Return the [x, y] coordinate for the center point of the cell that contains the specified text.  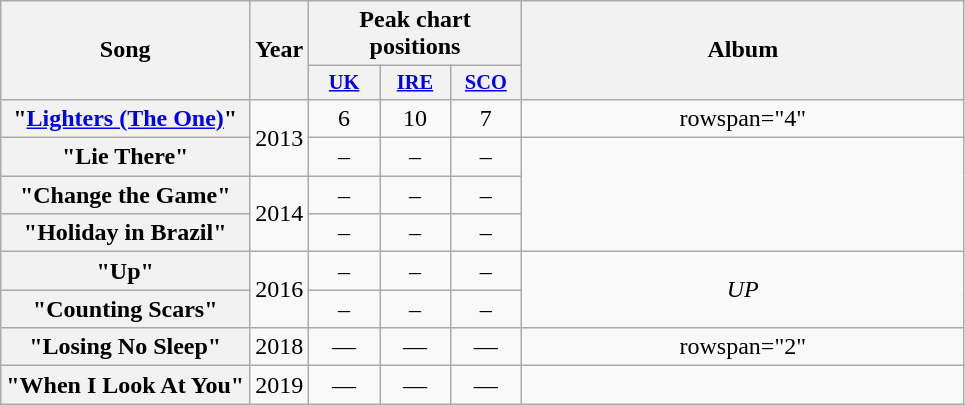
rowspan="2" [742, 347]
Album [742, 50]
"Counting Scars" [126, 309]
UK [344, 83]
Year [280, 50]
2016 [280, 290]
10 [416, 118]
2014 [280, 214]
7 [486, 118]
6 [344, 118]
SCO [486, 83]
2013 [280, 137]
2018 [280, 347]
"Lighters (The One)" [126, 118]
UP [742, 290]
"When I Look At You" [126, 385]
"Losing No Sleep" [126, 347]
"Lie There" [126, 157]
rowspan="4" [742, 118]
Song [126, 50]
IRE [416, 83]
"Up" [126, 271]
2019 [280, 385]
Peak chart positions [416, 34]
"Holiday in Brazil" [126, 233]
"Change the Game" [126, 195]
